Pinpoint the cell where the given text exists, returning its (x, y) midpoint coordinate. 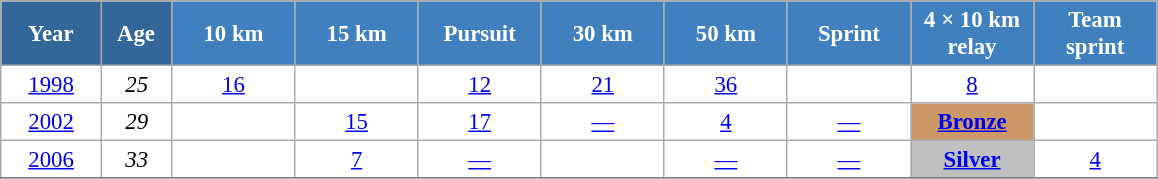
2002 (52, 122)
Sprint (848, 34)
21 (602, 85)
36 (726, 85)
25 (136, 85)
Silver (972, 160)
16 (234, 85)
15 (356, 122)
10 km (234, 34)
Age (136, 34)
15 km (356, 34)
33 (136, 160)
Year (52, 34)
2006 (52, 160)
30 km (602, 34)
1998 (52, 85)
7 (356, 160)
Pursuit (480, 34)
Team sprint (1096, 34)
17 (480, 122)
29 (136, 122)
8 (972, 85)
12 (480, 85)
50 km (726, 34)
4 × 10 km relay (972, 34)
Bronze (972, 122)
